Capture the cell that displays the provided text and extract its [X, Y] central coordinate. 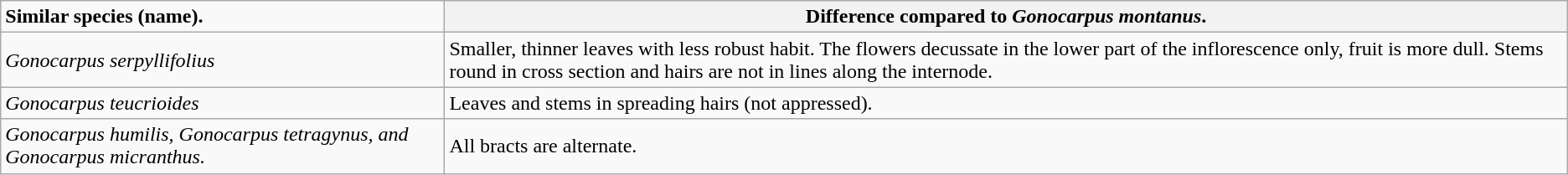
Leaves and stems in spreading hairs (not appressed). [1006, 103]
Difference compared to Gonocarpus montanus. [1006, 17]
All bracts are alternate. [1006, 146]
Gonocarpus serpyllifolius [223, 60]
Gonocarpus humilis, Gonocarpus tetragynus, and Gonocarpus micranthus. [223, 146]
Gonocarpus teucrioides [223, 103]
Similar species (name). [223, 17]
